Detect which cell encompasses the target text, then output its [X, Y] center coordinate. 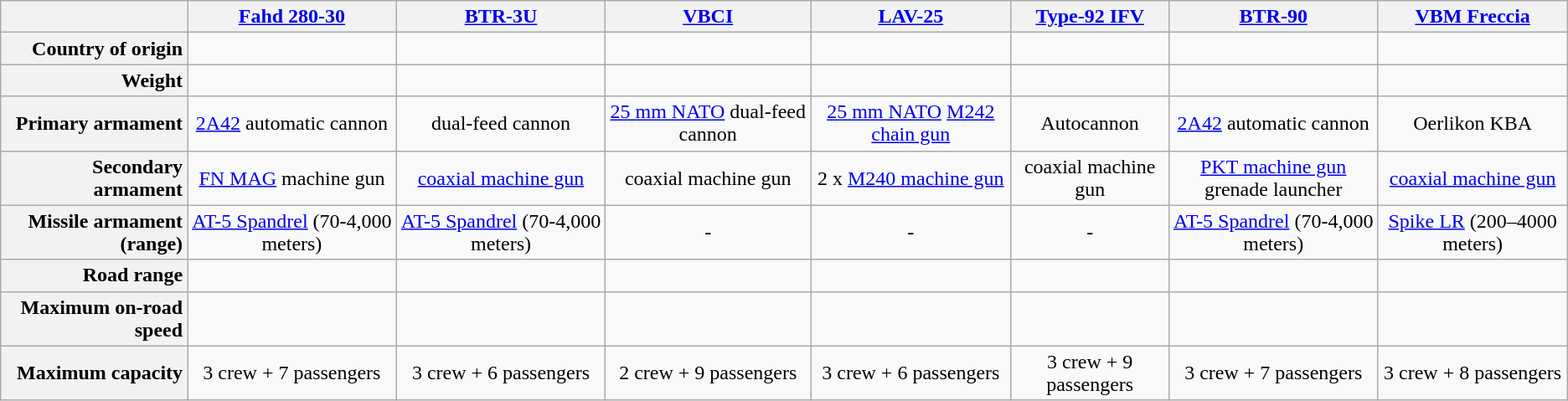
25 mm NATO dual-feed cannon [709, 124]
Fahd 280-30 [292, 17]
Road range [94, 275]
Secondary armament [94, 177]
Primary armament [94, 124]
Maximum on-road speed [94, 318]
2 crew + 9 passengers [709, 373]
Missile armament (range) [94, 233]
25 mm NATO M242 chain gun [911, 124]
Weight [94, 80]
dual-feed cannon [501, 124]
FN MAG machine gun [292, 177]
Maximum capacity [94, 373]
Oerlikon KBA [1473, 124]
Autocannon [1090, 124]
2 x M240 machine gun [911, 177]
3 crew + 9 passengers [1090, 373]
Country of origin [94, 49]
VBCI [709, 17]
VBM Freccia [1473, 17]
Spike LR (200–4000 meters) [1473, 233]
PKT machine gungrenade launcher [1273, 177]
LAV-25 [911, 17]
Type-92 IFV [1090, 17]
3 crew + 8 passengers [1473, 373]
BTR-90 [1273, 17]
BTR-3U [501, 17]
